Scan for the cell matching the given text and deliver its [x, y] coordinate at center. 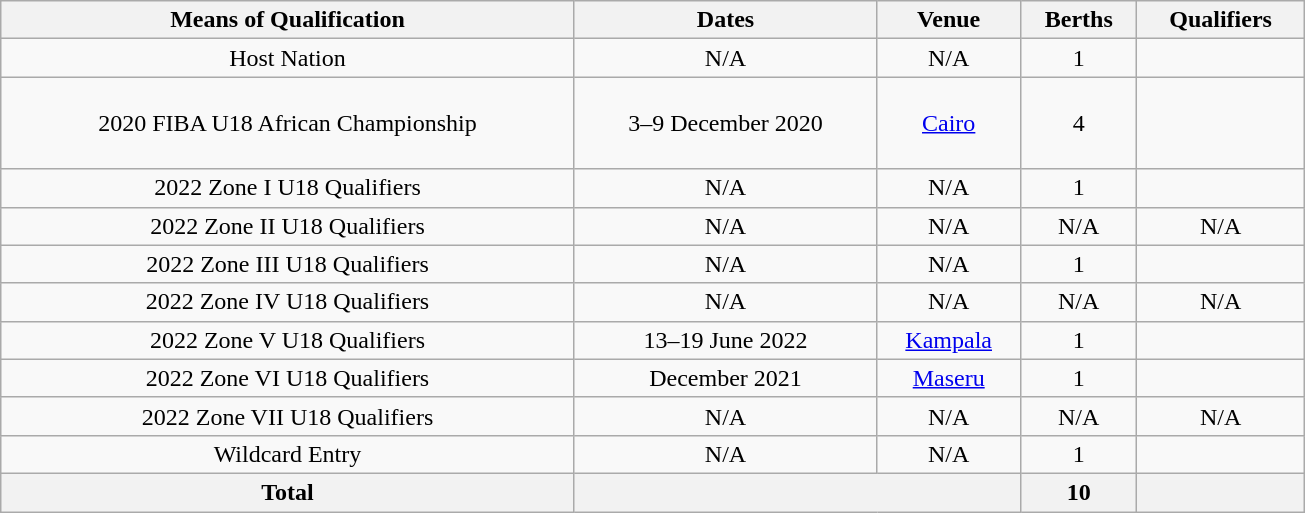
Host Nation [288, 58]
2022 Zone II U18 Qualifiers [288, 226]
Venue [949, 20]
Means of Qualification [288, 20]
13–19 June 2022 [726, 340]
December 2021 [726, 378]
Cairo [949, 123]
2022 Zone III U18 Qualifiers [288, 264]
Total [288, 492]
2022 Zone IV U18 Qualifiers [288, 302]
Qualifiers [1220, 20]
2020 FIBA U18 African Championship [288, 123]
Kampala [949, 340]
2022 Zone V U18 Qualifiers [288, 340]
Dates [726, 20]
4 [1079, 123]
3–9 December 2020 [726, 123]
Maseru [949, 378]
2022 Zone I U18 Qualifiers [288, 188]
Wildcard Entry [288, 454]
10 [1079, 492]
Berths [1079, 20]
2022 Zone VI U18 Qualifiers [288, 378]
2022 Zone VII U18 Qualifiers [288, 416]
